Extract the (X, Y) coordinate from the center of the cell holding the provided text.  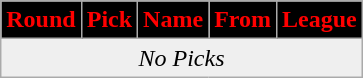
From (243, 20)
Name (174, 20)
League (320, 20)
Pick (109, 20)
No Picks (182, 58)
Round (41, 20)
